Search for the cell housing the specified text and yield its (X, Y) center coordinate. 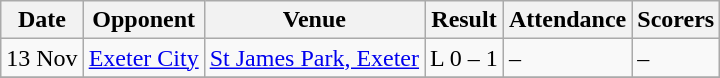
13 Nov (42, 58)
Date (42, 20)
Opponent (144, 20)
Scorers (676, 20)
Result (464, 20)
Venue (314, 20)
Exeter City (144, 58)
L 0 – 1 (464, 58)
Attendance (567, 20)
St James Park, Exeter (314, 58)
